Pinpoint the cell where the given text exists, returning its [X, Y] midpoint coordinate. 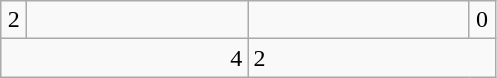
0 [482, 20]
4 [124, 58]
